Pinpoint the cell where the given text exists, returning its [X, Y] midpoint coordinate. 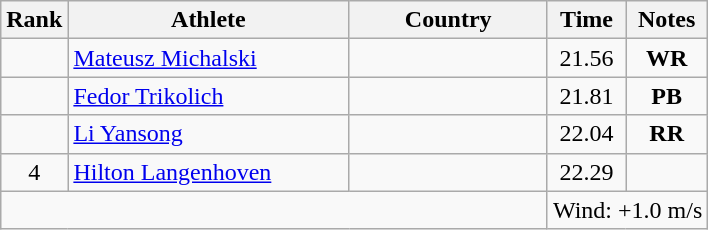
Li Yansong [208, 134]
Rank [34, 20]
WR [667, 58]
Wind: +1.0 m/s [627, 210]
Athlete [208, 20]
Country [448, 20]
Mateusz Michalski [208, 58]
4 [34, 172]
Notes [667, 20]
22.29 [586, 172]
Time [586, 20]
22.04 [586, 134]
21.56 [586, 58]
RR [667, 134]
21.81 [586, 96]
PB [667, 96]
Fedor Trikolich [208, 96]
Hilton Langenhoven [208, 172]
